Return the (x, y) coordinate for the center point of the cell that contains the specified text.  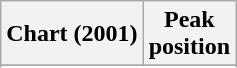
Chart (2001) (72, 34)
Peakposition (189, 34)
